Detect which cell encompasses the target text, then output its [x, y] center coordinate. 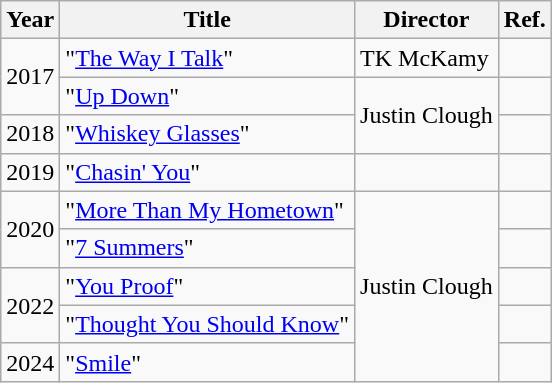
"More Than My Hometown" [208, 210]
2020 [30, 229]
Year [30, 20]
"Whiskey Glasses" [208, 134]
TK McKamy [427, 58]
"Chasin' You" [208, 172]
Ref. [524, 20]
"Thought You Should Know" [208, 324]
"You Proof" [208, 286]
"7 Summers" [208, 248]
2017 [30, 77]
"The Way I Talk" [208, 58]
"Up Down" [208, 96]
Title [208, 20]
2019 [30, 172]
2018 [30, 134]
Director [427, 20]
2022 [30, 305]
"Smile" [208, 362]
2024 [30, 362]
